Scan for the cell matching the given text and deliver its [X, Y] coordinate at center. 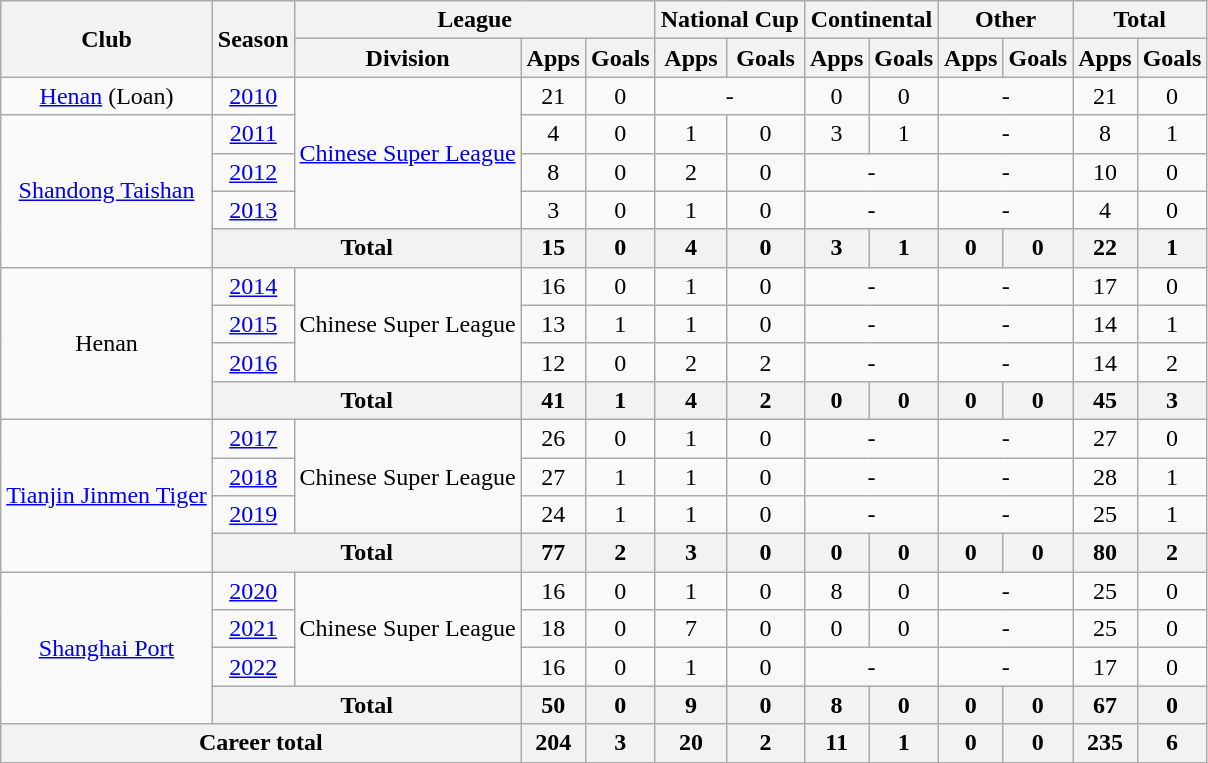
Henan [107, 343]
2018 [253, 477]
2012 [253, 172]
Season [253, 39]
Continental [871, 20]
Other [1006, 20]
20 [691, 743]
Division [408, 58]
26 [553, 438]
28 [1105, 477]
Henan (Loan) [107, 96]
2022 [253, 667]
National Cup [730, 20]
2019 [253, 515]
League [474, 20]
18 [553, 629]
9 [691, 705]
Shanghai Port [107, 648]
80 [1105, 553]
204 [553, 743]
45 [1105, 400]
7 [691, 629]
Tianjin Jinmen Tiger [107, 495]
12 [553, 362]
Club [107, 39]
10 [1105, 172]
22 [1105, 248]
235 [1105, 743]
11 [836, 743]
2010 [253, 96]
6 [1172, 743]
2017 [253, 438]
2020 [253, 591]
2016 [253, 362]
2013 [253, 210]
Shandong Taishan [107, 191]
15 [553, 248]
41 [553, 400]
2011 [253, 134]
67 [1105, 705]
2015 [253, 324]
77 [553, 553]
24 [553, 515]
13 [553, 324]
50 [553, 705]
2021 [253, 629]
Career total [261, 743]
2014 [253, 286]
